Identify which cell holds the provided text, then report its [x, y] central coordinate. 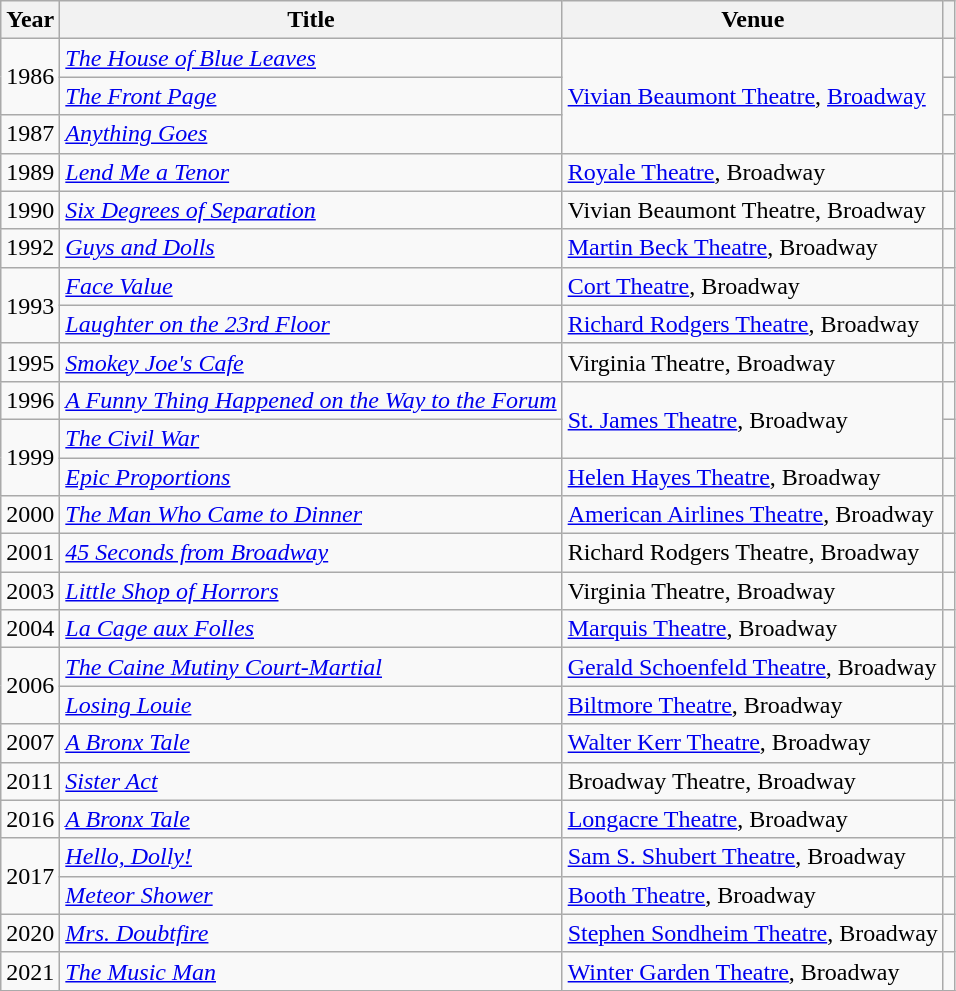
Lend Me a Tenor [311, 172]
Booth Theatre, Broadway [752, 895]
1992 [30, 248]
2000 [30, 515]
Winter Garden Theatre, Broadway [752, 971]
Face Value [311, 286]
2016 [30, 819]
The Civil War [311, 438]
2006 [30, 686]
2003 [30, 591]
Title [311, 20]
Laughter on the 23rd Floor [311, 324]
2001 [30, 553]
1986 [30, 77]
45 Seconds from Broadway [311, 553]
Meteor Shower [311, 895]
2007 [30, 743]
2004 [30, 629]
1996 [30, 400]
2021 [30, 971]
Sister Act [311, 781]
Marquis Theatre, Broadway [752, 629]
Anything Goes [311, 134]
Royale Theatre, Broadway [752, 172]
Smokey Joe's Cafe [311, 362]
The Front Page [311, 96]
American Airlines Theatre, Broadway [752, 515]
Martin Beck Theatre, Broadway [752, 248]
Six Degrees of Separation [311, 210]
1995 [30, 362]
1989 [30, 172]
2020 [30, 933]
Venue [752, 20]
Sam S. Shubert Theatre, Broadway [752, 857]
2011 [30, 781]
Biltmore Theatre, Broadway [752, 705]
Helen Hayes Theatre, Broadway [752, 477]
Longacre Theatre, Broadway [752, 819]
La Cage aux Folles [311, 629]
St. James Theatre, Broadway [752, 419]
The Caine Mutiny Court-Martial [311, 667]
1999 [30, 457]
A Funny Thing Happened on the Way to the Forum [311, 400]
The Man Who Came to Dinner [311, 515]
Cort Theatre, Broadway [752, 286]
Epic Proportions [311, 477]
The House of Blue Leaves [311, 58]
2017 [30, 876]
Hello, Dolly! [311, 857]
Mrs. Doubtfire [311, 933]
1990 [30, 210]
Walter Kerr Theatre, Broadway [752, 743]
Stephen Sondheim Theatre, Broadway [752, 933]
1987 [30, 134]
Guys and Dolls [311, 248]
Broadway Theatre, Broadway [752, 781]
Losing Louie [311, 705]
1993 [30, 305]
Little Shop of Horrors [311, 591]
Year [30, 20]
The Music Man [311, 971]
Gerald Schoenfeld Theatre, Broadway [752, 667]
